For the text-containing cell, return its midpoint in [X, Y] coordinate format. 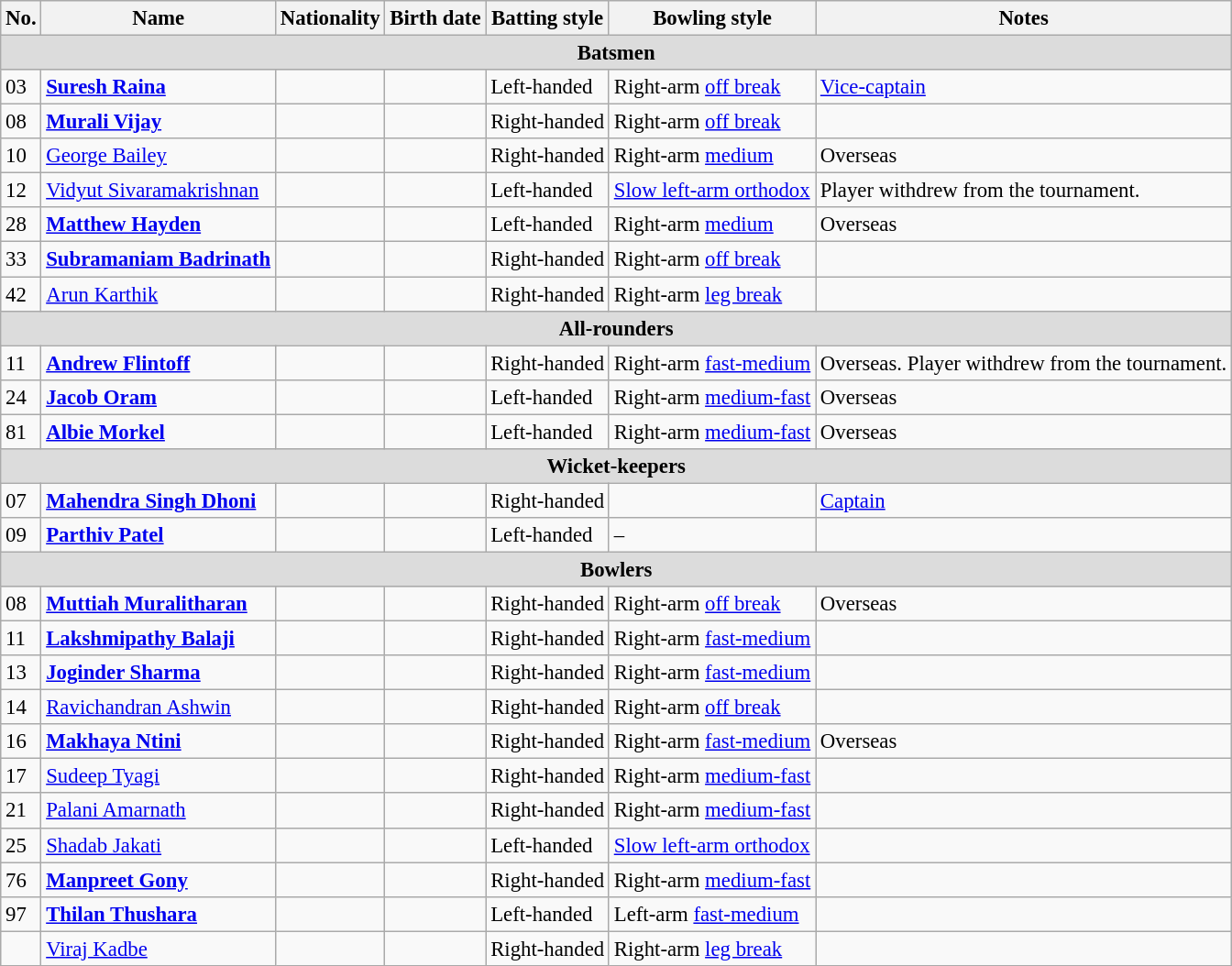
Palani Amarnath [159, 811]
Notes [1024, 18]
Name [159, 18]
97 [21, 914]
Suresh Raina [159, 87]
Captain [1024, 500]
All-rounders [616, 328]
21 [21, 811]
– [711, 535]
Murali Vijay [159, 122]
Viraj Kadbe [159, 949]
Lakshmipathy Balaji [159, 639]
12 [21, 191]
No. [21, 18]
13 [21, 673]
07 [21, 500]
Vidyut Sivaramakrishnan [159, 191]
09 [21, 535]
Shadab Jakati [159, 845]
28 [21, 225]
Jacob Oram [159, 397]
14 [21, 708]
Bowling style [711, 18]
Player withdrew from the tournament. [1024, 191]
Left-arm fast-medium [711, 914]
33 [21, 259]
25 [21, 845]
Birth date [435, 18]
Bowlers [616, 569]
Thilan Thushara [159, 914]
Wicket-keepers [616, 467]
George Bailey [159, 156]
Makhaya Ntini [159, 741]
Matthew Hayden [159, 225]
Sudeep Tyagi [159, 776]
Muttiah Muralitharan [159, 604]
Mahendra Singh Dhoni [159, 500]
Batsmen [616, 53]
Batting style [548, 18]
16 [21, 741]
42 [21, 294]
Vice-captain [1024, 87]
Arun Karthik [159, 294]
Manpreet Gony [159, 880]
03 [21, 87]
Subramaniam Badrinath [159, 259]
10 [21, 156]
Joginder Sharma [159, 673]
Overseas. Player withdrew from the tournament. [1024, 363]
Nationality [330, 18]
76 [21, 880]
Andrew Flintoff [159, 363]
Albie Morkel [159, 432]
Parthiv Patel [159, 535]
Ravichandran Ashwin [159, 708]
24 [21, 397]
81 [21, 432]
17 [21, 776]
